Locate the cell with the specified text and output its (X, Y) center coordinate. 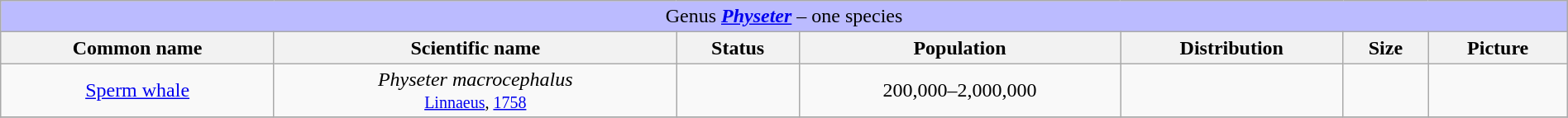
Distribution (1232, 48)
Common name (137, 48)
200,000–2,000,000 (959, 91)
Picture (1498, 48)
Status (738, 48)
Genus Physeter – one species (784, 17)
Size (1386, 48)
Scientific name (475, 48)
Population (959, 48)
Sperm whale (137, 91)
Physeter macrocephalusLinnaeus, 1758 (475, 91)
